Find where the given text appears and provide that cell's center as (X, Y) coordinate. 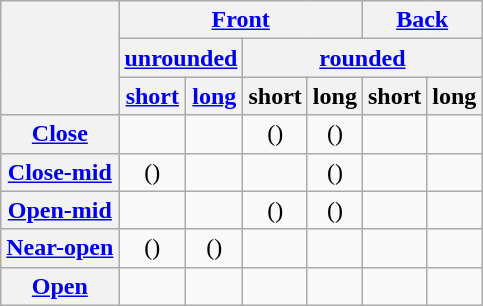
Close (60, 134)
Open (60, 286)
Front (241, 20)
unrounded (181, 58)
Open-mid (60, 210)
Near-open (60, 248)
Back (422, 20)
Close-mid (60, 172)
rounded (362, 58)
